Extract the [x, y] coordinate from the center of the cell holding the provided text.  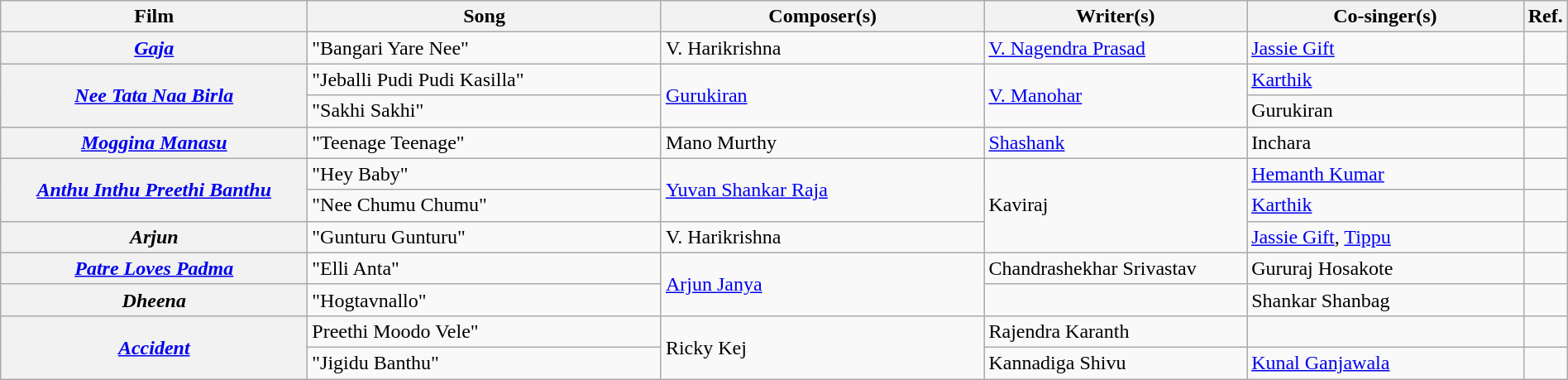
Kunal Ganjawala [1386, 363]
"Sakhi Sakhi" [485, 111]
Jassie Gift, Tippu [1386, 237]
Nee Tata Naa Birla [154, 95]
"Hey Baby" [485, 174]
Inchara [1386, 142]
Anthu Inthu Preethi Banthu [154, 190]
Writer(s) [1116, 17]
Ref. [1545, 17]
"Bangari Yare Nee" [485, 48]
Patre Loves Padma [154, 268]
Composer(s) [822, 17]
"Jeballi Pudi Pudi Kasilla" [485, 79]
"Hogtavnallo" [485, 300]
Gaja [154, 48]
Film [154, 17]
Chandrashekhar Srivastav [1116, 268]
V. Manohar [1116, 95]
Hemanth Kumar [1386, 174]
Arjun Janya [822, 284]
Ricky Kej [822, 347]
Gururaj Hosakote [1386, 268]
Yuvan Shankar Raja [822, 190]
Song [485, 17]
Kannadiga Shivu [1116, 363]
Shankar Shanbag [1386, 300]
Jassie Gift [1386, 48]
Arjun [154, 237]
Co-singer(s) [1386, 17]
Shashank [1116, 142]
Rajendra Karanth [1116, 331]
Moggina Manasu [154, 142]
Mano Murthy [822, 142]
Preethi Moodo Vele" [485, 331]
Accident [154, 347]
"Teenage Teenage" [485, 142]
Dheena [154, 300]
"Gunturu Gunturu" [485, 237]
Kaviraj [1116, 205]
"Nee Chumu Chumu" [485, 205]
"Elli Anta" [485, 268]
"Jigidu Banthu" [485, 363]
V. Nagendra Prasad [1116, 48]
